Find where the given text appears and provide that cell's center as [x, y] coordinate. 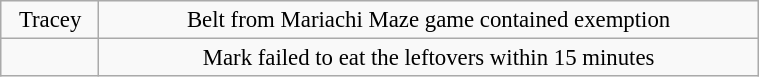
Tracey [50, 20]
Mark failed to eat the leftovers within 15 minutes [428, 57]
Belt from Mariachi Maze game contained exemption [428, 20]
